Identify which cell holds the provided text, then report its [X, Y] central coordinate. 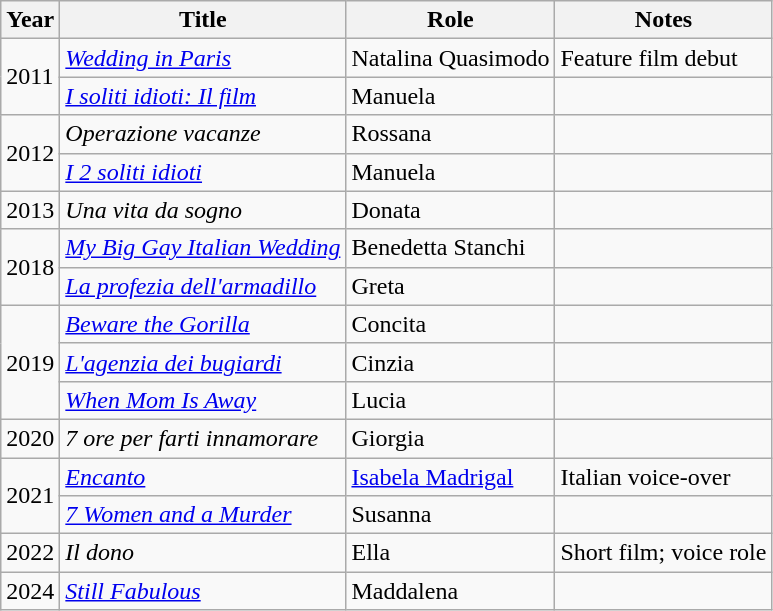
Title [203, 20]
L'agenzia dei bugiardi [203, 362]
Donata [450, 210]
When Mom Is Away [203, 400]
Concita [450, 324]
I 2 soliti idioti [203, 172]
Feature film debut [664, 58]
Giorgia [450, 438]
Notes [664, 20]
Still Fabulous [203, 591]
I soliti idioti: Il film [203, 96]
Wedding in Paris [203, 58]
Italian voice-over [664, 477]
La profezia dell'armadillo [203, 286]
Rossana [450, 134]
2019 [30, 362]
Ella [450, 553]
My Big Gay Italian Wedding [203, 248]
Role [450, 20]
2020 [30, 438]
2011 [30, 77]
Benedetta Stanchi [450, 248]
Cinzia [450, 362]
2021 [30, 496]
Operazione vacanze [203, 134]
Isabela Madrigal [450, 477]
7 Women and a Murder [203, 515]
Lucia [450, 400]
2012 [30, 153]
Encanto [203, 477]
Greta [450, 286]
2018 [30, 267]
Natalina Quasimodo [450, 58]
Maddalena [450, 591]
2022 [30, 553]
Il dono [203, 553]
Beware the Gorilla [203, 324]
Short film; voice role [664, 553]
Una vita da sogno [203, 210]
7 ore per farti innamorare [203, 438]
Year [30, 20]
2013 [30, 210]
2024 [30, 591]
Susanna [450, 515]
